Locate the cell with the specified text and output its (x, y) center coordinate. 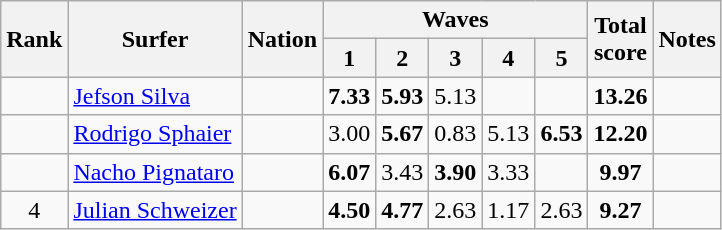
7.33 (350, 96)
6.07 (350, 172)
3 (456, 58)
Nacho Pignataro (155, 172)
Rodrigo Sphaier (155, 134)
0.83 (456, 134)
1 (350, 58)
4.77 (402, 210)
12.20 (620, 134)
9.97 (620, 172)
Julian Schweizer (155, 210)
3.33 (508, 172)
3.00 (350, 134)
3.43 (402, 172)
3.90 (456, 172)
9.27 (620, 210)
Rank (34, 39)
Nation (282, 39)
Waves (456, 20)
5.67 (402, 134)
13.26 (620, 96)
2 (402, 58)
1.17 (508, 210)
4.50 (350, 210)
Totalscore (620, 39)
Jefson Silva (155, 96)
6.53 (562, 134)
Notes (687, 39)
5 (562, 58)
5.93 (402, 96)
Surfer (155, 39)
